Search for the cell housing the specified text and yield its [x, y] center coordinate. 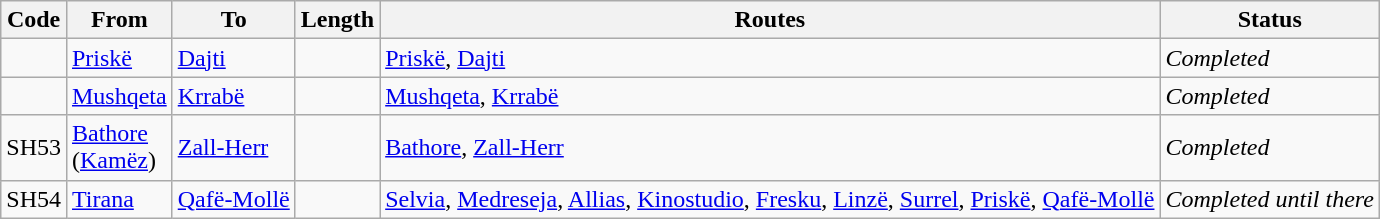
Selvia, Medreseja, Allias, Kinostudio, Fresku, Linzë, Surrel, Priskë, Qafë-Mollë [770, 199]
Completed until there [1270, 199]
Mushqeta [119, 96]
Bathore(Kamëz) [119, 148]
From [119, 20]
Qafë-Mollë [234, 199]
Priskë [119, 58]
Routes [770, 20]
Zall-Herr [234, 148]
Status [1270, 20]
Priskë, Dajti [770, 58]
SH54 [34, 199]
Krrabë [234, 96]
Bathore, Zall-Herr [770, 148]
Tirana [119, 199]
Length [337, 20]
SH53 [34, 148]
Code [34, 20]
To [234, 20]
Mushqeta, Krrabë [770, 96]
Dajti [234, 58]
